Provide the (X, Y) coordinate of the cell's center where the given text is located.  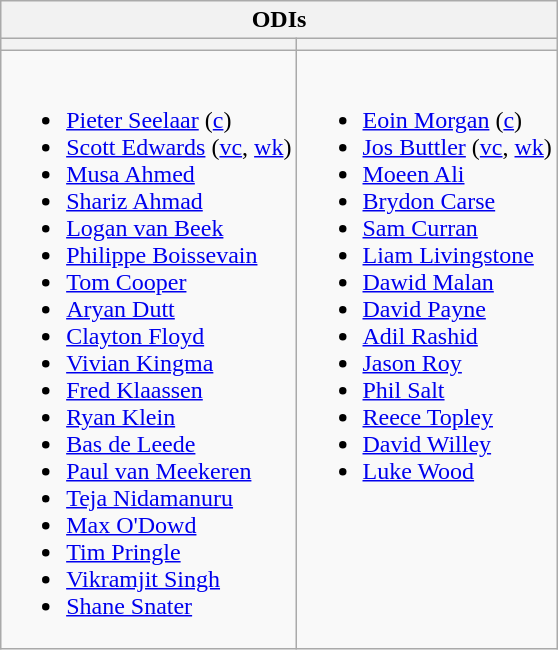
ODIs (280, 20)
